From the cell containing the given text, extract its center point as (X, Y) coordinate. 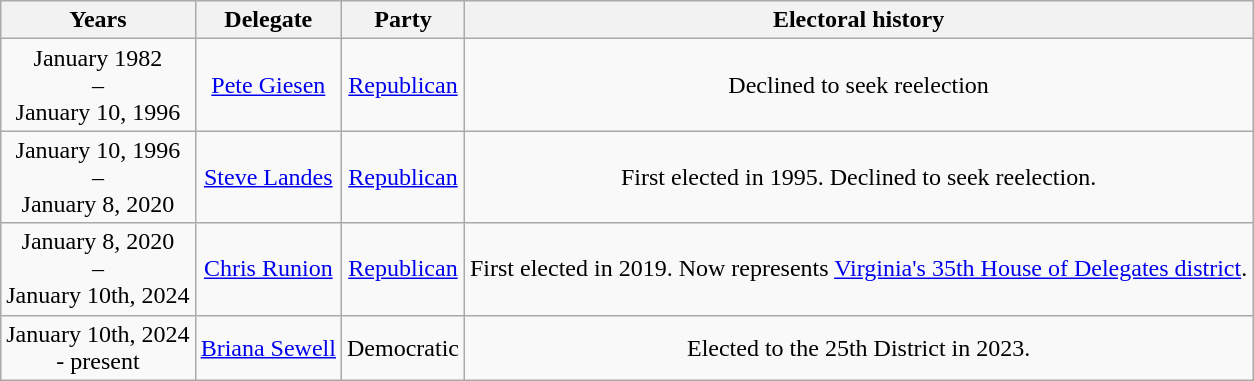
January 1982–January 10, 1996 (98, 85)
Pete Giesen (268, 85)
First elected in 1995. Declined to seek reelection. (858, 177)
Electoral history (858, 20)
Elected to the 25th District in 2023. (858, 348)
Chris Runion (268, 269)
January 10th, 2024- present (98, 348)
Briana Sewell (268, 348)
Years (98, 20)
Declined to seek reelection (858, 85)
Steve Landes (268, 177)
January 10, 1996–January 8, 2020 (98, 177)
January 8, 2020–January 10th, 2024 (98, 269)
Party (402, 20)
Delegate (268, 20)
First elected in 2019. Now represents Virginia's 35th House of Delegates district. (858, 269)
Democratic (402, 348)
